From the cell containing the given text, extract its center point as [X, Y] coordinate. 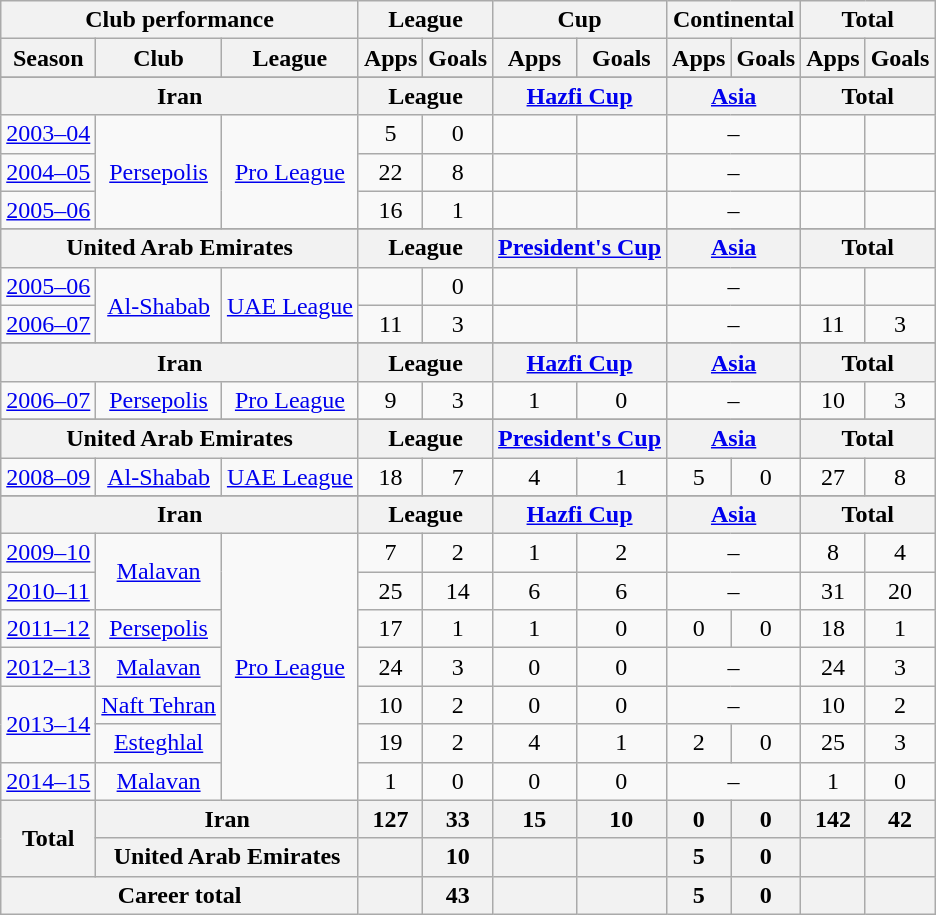
33 [458, 819]
2013–14 [48, 724]
22 [390, 172]
15 [535, 819]
2014–15 [48, 781]
16 [390, 210]
Esteghlal [159, 743]
Career total [180, 895]
19 [390, 743]
43 [458, 895]
2008–09 [48, 477]
Naft Tehran [159, 705]
Season [48, 58]
127 [390, 819]
31 [833, 591]
2010–11 [48, 591]
Club [159, 58]
2003–04 [48, 134]
9 [390, 400]
27 [833, 477]
Club performance [180, 20]
2011–12 [48, 629]
Cup [580, 20]
14 [458, 591]
20 [900, 591]
42 [900, 819]
2004–05 [48, 172]
2009–10 [48, 553]
Continental [734, 20]
2012–13 [48, 667]
17 [390, 629]
142 [833, 819]
